Search for the cell housing the specified text and yield its (X, Y) center coordinate. 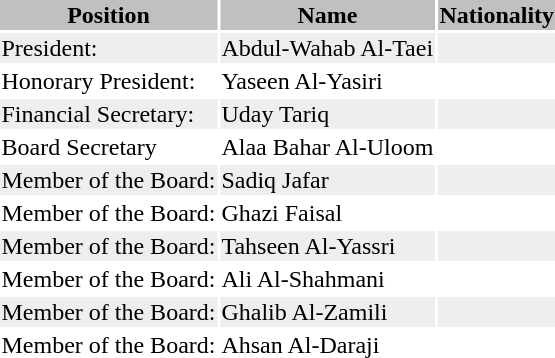
Alaa Bahar Al-Uloom (328, 147)
Tahseen Al-Yassri (328, 246)
Uday Tariq (328, 114)
Ghalib Al-Zamili (328, 312)
President: (108, 48)
Name (328, 15)
Honorary President: (108, 81)
Yaseen Al-Yasiri (328, 81)
Board Secretary (108, 147)
Ali Al-Shahmani (328, 279)
Position (108, 15)
Financial Secretary: (108, 114)
Abdul-Wahab Al-Taei (328, 48)
Sadiq Jafar (328, 180)
Ghazi Faisal (328, 213)
